Output the [X, Y] coordinate of the center of the cell containing the given text.  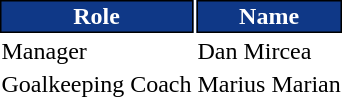
Dan Mircea [269, 51]
Role [96, 16]
Manager [96, 51]
Name [269, 16]
